From the cell containing the given text, extract its center point as (x, y) coordinate. 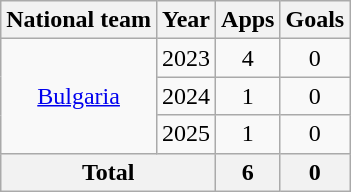
Goals (315, 20)
National team (79, 20)
Bulgaria (79, 96)
Apps (248, 20)
4 (248, 58)
Total (108, 172)
2025 (186, 134)
6 (248, 172)
Year (186, 20)
2023 (186, 58)
2024 (186, 96)
